Extract the [x, y] coordinate from the center of the cell holding the provided text.  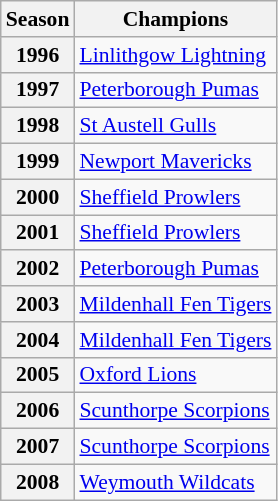
2007 [38, 447]
1998 [38, 126]
Oxford Lions [175, 375]
2005 [38, 375]
2008 [38, 482]
1999 [38, 162]
Weymouth Wildcats [175, 482]
2000 [38, 197]
2001 [38, 233]
Newport Mavericks [175, 162]
Champions [175, 19]
2004 [38, 340]
Season [38, 19]
1996 [38, 55]
2006 [38, 411]
2003 [38, 304]
Linlithgow Lightning [175, 55]
2002 [38, 269]
St Austell Gulls [175, 126]
1997 [38, 90]
